Search for the cell housing the specified text and yield its (X, Y) center coordinate. 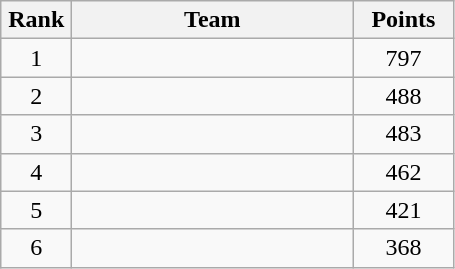
1 (36, 58)
5 (36, 210)
368 (404, 248)
488 (404, 96)
Team (212, 20)
797 (404, 58)
2 (36, 96)
Points (404, 20)
462 (404, 172)
3 (36, 134)
Rank (36, 20)
483 (404, 134)
421 (404, 210)
6 (36, 248)
4 (36, 172)
